Extract the (X, Y) coordinate from the center of the cell holding the provided text.  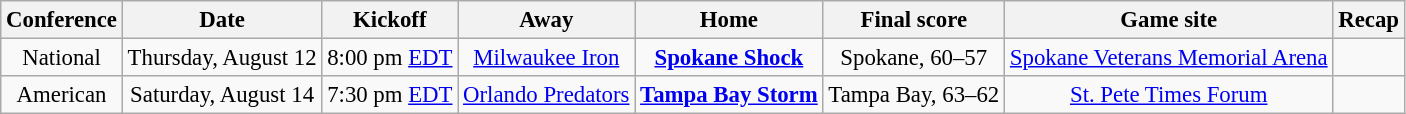
Game site (1169, 20)
8:00 pm EDT (390, 58)
National (62, 58)
Tampa Bay Storm (729, 95)
Kickoff (390, 20)
Away (546, 20)
Date (222, 20)
Home (729, 20)
American (62, 95)
Recap (1368, 20)
Orlando Predators (546, 95)
Spokane Shock (729, 58)
Spokane Veterans Memorial Arena (1169, 58)
7:30 pm EDT (390, 95)
Spokane, 60–57 (914, 58)
Saturday, August 14 (222, 95)
Milwaukee Iron (546, 58)
Final score (914, 20)
Conference (62, 20)
St. Pete Times Forum (1169, 95)
Thursday, August 12 (222, 58)
Tampa Bay, 63–62 (914, 95)
